Capture the cell that displays the provided text and extract its [X, Y] central coordinate. 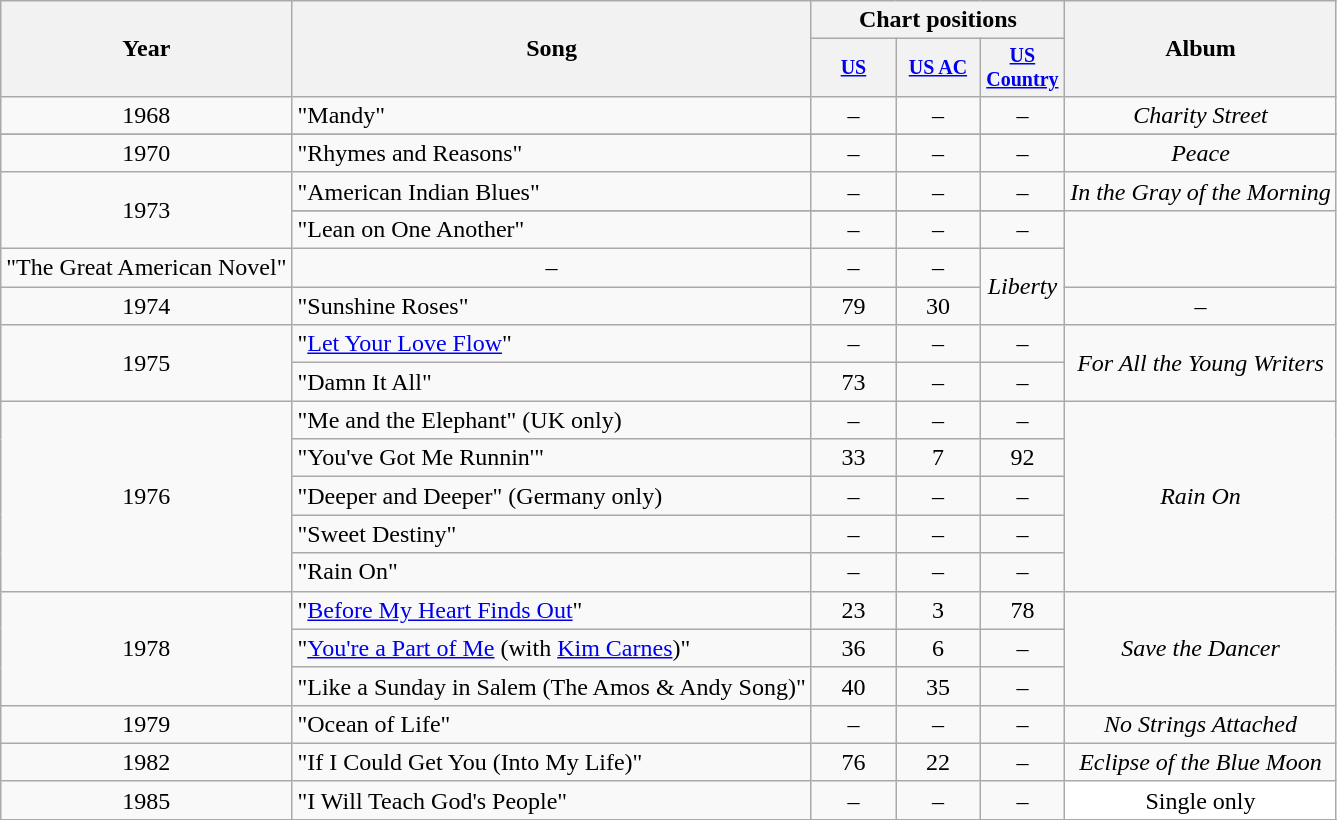
Rain On [1201, 496]
"You've Got Me Runnin'" [552, 458]
1978 [146, 648]
"Lean on One Another" [552, 229]
Charity Street [1201, 115]
92 [1022, 458]
"Me and the Elephant" (UK only) [552, 420]
"Sweet Destiny" [552, 534]
73 [853, 382]
Liberty [1022, 287]
US AC [938, 68]
"Mandy" [552, 115]
1968 [146, 115]
For All the Young Writers [1201, 363]
"Ocean of Life" [552, 724]
US [853, 68]
"Let Your Love Flow" [552, 344]
3 [938, 610]
"Rain On" [552, 572]
In the Gray of the Morning [1201, 191]
"Rhymes and Reasons" [552, 153]
79 [853, 306]
1974 [146, 306]
Peace [1201, 153]
"I Will Teach God's People" [552, 800]
Chart positions [938, 20]
"The Great American Novel" [146, 268]
US Country [1022, 68]
"American Indian Blues" [552, 191]
30 [938, 306]
"You're a Part of Me (with Kim Carnes)" [552, 648]
"Before My Heart Finds Out" [552, 610]
"Deeper and Deeper" (Germany only) [552, 496]
1982 [146, 762]
Single only [1201, 800]
1973 [146, 210]
Album [1201, 49]
"Sunshine Roses" [552, 306]
Year [146, 49]
Save the Dancer [1201, 648]
23 [853, 610]
Song [552, 49]
"Damn It All" [552, 382]
1975 [146, 363]
35 [938, 686]
1985 [146, 800]
Eclipse of the Blue Moon [1201, 762]
No Strings Attached [1201, 724]
1970 [146, 153]
33 [853, 458]
76 [853, 762]
40 [853, 686]
22 [938, 762]
1979 [146, 724]
78 [1022, 610]
7 [938, 458]
"If I Could Get You (Into My Life)" [552, 762]
1976 [146, 496]
"Like a Sunday in Salem (The Amos & Andy Song)" [552, 686]
36 [853, 648]
6 [938, 648]
